Scan for the cell matching the given text and deliver its [X, Y] coordinate at center. 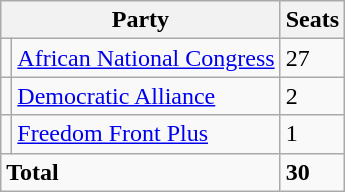
African National Congress [146, 58]
Freedom Front Plus [146, 134]
30 [312, 172]
1 [312, 134]
Democratic Alliance [146, 96]
27 [312, 58]
Total [140, 172]
Party [140, 20]
2 [312, 96]
Seats [312, 20]
